Scan for the cell matching the given text and deliver its [X, Y] coordinate at center. 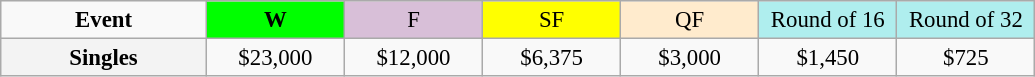
W [275, 20]
F [413, 20]
Round of 32 [966, 20]
Round of 16 [828, 20]
$1,450 [828, 58]
$3,000 [690, 58]
SF [552, 20]
$12,000 [413, 58]
$725 [966, 58]
$23,000 [275, 58]
$6,375 [552, 58]
Event [104, 20]
QF [690, 20]
Singles [104, 58]
